Scan for the cell matching the given text and deliver its (x, y) coordinate at center. 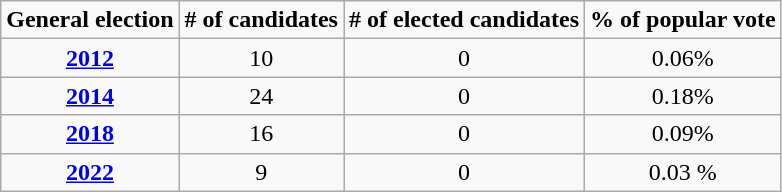
2018 (90, 134)
10 (261, 58)
2022 (90, 172)
0.09% (684, 134)
0.18% (684, 96)
# of candidates (261, 20)
% of popular vote (684, 20)
General election (90, 20)
0.03 % (684, 172)
# of elected candidates (464, 20)
16 (261, 134)
9 (261, 172)
2012 (90, 58)
0.06% (684, 58)
2014 (90, 96)
24 (261, 96)
